Return [x, y] of the center of cell containing provided text 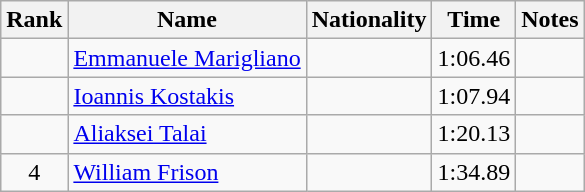
William Frison [187, 172]
Emmanuele Marigliano [187, 58]
Time [474, 20]
Rank [34, 20]
Notes [550, 20]
Name [187, 20]
1:20.13 [474, 134]
Ioannis Kostakis [187, 96]
4 [34, 172]
Nationality [369, 20]
1:07.94 [474, 96]
Aliaksei Talai [187, 134]
1:06.46 [474, 58]
1:34.89 [474, 172]
